Scan for the cell matching the given text and deliver its [X, Y] coordinate at center. 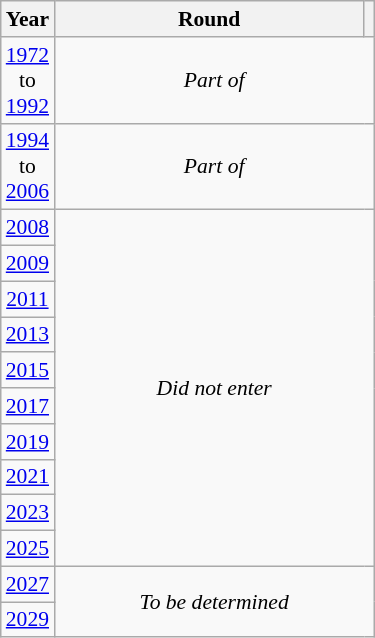
2027 [28, 584]
2013 [28, 335]
2025 [28, 549]
2011 [28, 299]
2023 [28, 513]
2015 [28, 371]
Round [209, 19]
Year [28, 19]
2019 [28, 442]
1972to1992 [28, 80]
2008 [28, 228]
2009 [28, 264]
2017 [28, 406]
2021 [28, 477]
Did not enter [214, 388]
1994to2006 [28, 166]
To be determined [214, 602]
2029 [28, 620]
